Determine the [x, y] coordinate at the center of the cell enclosing the given text.  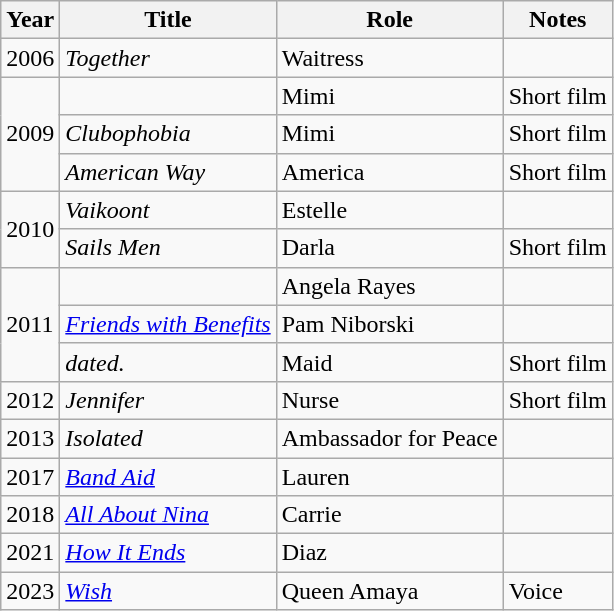
Jennifer [168, 400]
Queen Amaya [390, 591]
Title [168, 20]
Ambassador for Peace [390, 438]
Carrie [390, 515]
Together [168, 58]
Maid [390, 362]
2013 [30, 438]
Band Aid [168, 477]
2018 [30, 515]
Angela Rayes [390, 286]
Wish [168, 591]
Clubophobia [168, 134]
Friends with Benefits [168, 324]
Diaz [390, 553]
Waitress [390, 58]
dated. [168, 362]
Year [30, 20]
Nurse [390, 400]
How It Ends [168, 553]
Isolated [168, 438]
2011 [30, 324]
America [390, 172]
2006 [30, 58]
2010 [30, 229]
Pam Niborski [390, 324]
Vaikoont [168, 210]
Estelle [390, 210]
2017 [30, 477]
Sails Men [168, 248]
Darla [390, 248]
Notes [558, 20]
Voice [558, 591]
2023 [30, 591]
Role [390, 20]
American Way [168, 172]
All About Nina [168, 515]
2012 [30, 400]
2009 [30, 134]
Lauren [390, 477]
2021 [30, 553]
